Detect which cell encompasses the target text, then output its [X, Y] center coordinate. 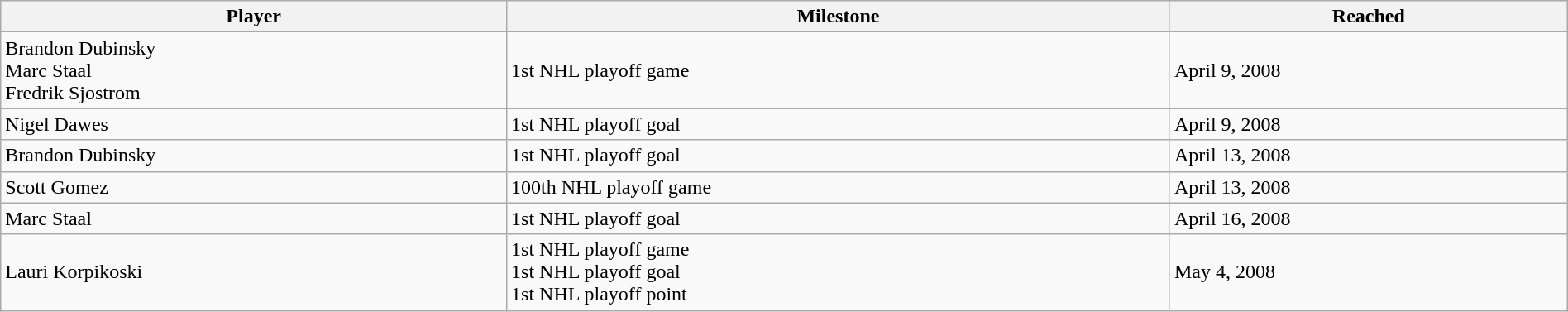
Brandon DubinskyMarc StaalFredrik Sjostrom [254, 70]
Player [254, 17]
Lauri Korpikoski [254, 272]
1st NHL playoff game1st NHL playoff goal1st NHL playoff point [839, 272]
Brandon Dubinsky [254, 156]
Nigel Dawes [254, 124]
Marc Staal [254, 218]
1st NHL playoff game [839, 70]
Reached [1368, 17]
April 16, 2008 [1368, 218]
Milestone [839, 17]
100th NHL playoff game [839, 187]
Scott Gomez [254, 187]
May 4, 2008 [1368, 272]
